Return the (X, Y) coordinate for the center point of the cell that contains the specified text.  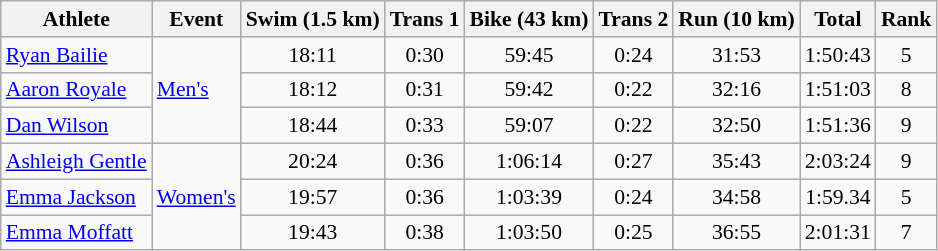
Women's (196, 198)
1:51:03 (838, 90)
7 (906, 233)
0:31 (425, 90)
36:55 (736, 233)
18:44 (313, 126)
59:42 (530, 90)
1:59.34 (838, 197)
1:51:36 (838, 126)
32:16 (736, 90)
31:53 (736, 55)
0:27 (633, 162)
19:43 (313, 233)
20:24 (313, 162)
Dan Wilson (76, 126)
59:07 (530, 126)
Athlete (76, 19)
Event (196, 19)
0:25 (633, 233)
0:33 (425, 126)
35:43 (736, 162)
32:50 (736, 126)
Trans 2 (633, 19)
0:30 (425, 55)
Men's (196, 90)
1:03:50 (530, 233)
Swim (1.5 km) (313, 19)
0:38 (425, 233)
1:50:43 (838, 55)
Ryan Bailie (76, 55)
19:57 (313, 197)
Trans 1 (425, 19)
34:58 (736, 197)
Emma Jackson (76, 197)
Aaron Royale (76, 90)
18:12 (313, 90)
1:03:39 (530, 197)
2:03:24 (838, 162)
Emma Moffatt (76, 233)
Bike (43 km) (530, 19)
18:11 (313, 55)
Total (838, 19)
Run (10 km) (736, 19)
8 (906, 90)
59:45 (530, 55)
1:06:14 (530, 162)
Ashleigh Gentle (76, 162)
2:01:31 (838, 233)
Rank (906, 19)
